Pinpoint the cell where the given text exists, returning its (x, y) midpoint coordinate. 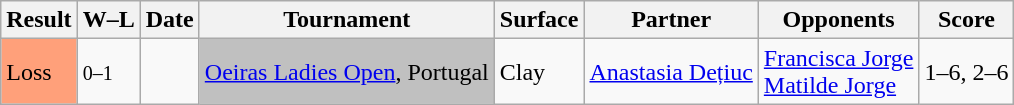
Anastasia Dețiuc (671, 72)
Francisca Jorge Matilde Jorge (838, 72)
W–L (108, 20)
Oeiras Ladies Open, Portugal (346, 72)
0–1 (108, 72)
Clay (539, 72)
1–6, 2–6 (966, 72)
Score (966, 20)
Loss (39, 72)
Partner (671, 20)
Surface (539, 20)
Date (170, 20)
Opponents (838, 20)
Tournament (346, 20)
Result (39, 20)
